Return the [x, y] coordinate for the center point of the cell that contains the specified text.  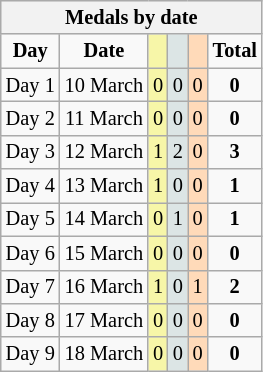
Day 1 [30, 85]
3 [235, 152]
Date [104, 51]
Total [235, 51]
Day 2 [30, 118]
Medals by date [132, 17]
10 March [104, 85]
Day 5 [30, 219]
Day [30, 51]
15 March [104, 253]
17 March [104, 320]
Day 8 [30, 320]
Day 3 [30, 152]
Day 4 [30, 186]
16 March [104, 287]
13 March [104, 186]
Day 6 [30, 253]
18 March [104, 354]
Day 7 [30, 287]
12 March [104, 152]
11 March [104, 118]
14 March [104, 219]
Day 9 [30, 354]
